Scan for the cell matching the given text and deliver its [x, y] coordinate at center. 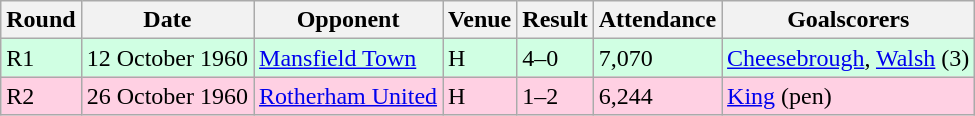
1–2 [555, 96]
6,244 [657, 96]
Opponent [348, 20]
Attendance [657, 20]
Cheesebrough, Walsh (3) [848, 58]
Round [41, 20]
26 October 1960 [167, 96]
Result [555, 20]
King (pen) [848, 96]
12 October 1960 [167, 58]
R2 [41, 96]
Venue [480, 20]
Date [167, 20]
R1 [41, 58]
4–0 [555, 58]
Rotherham United [348, 96]
Mansfield Town [348, 58]
Goalscorers [848, 20]
7,070 [657, 58]
